For the text-containing cell, return its midpoint in (x, y) coordinate format. 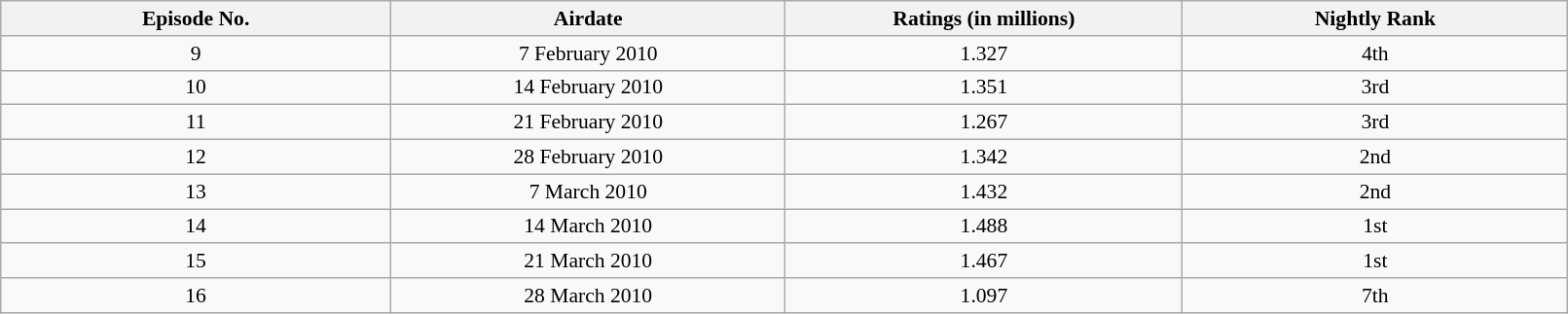
10 (197, 87)
Episode No. (197, 18)
1.342 (984, 157)
16 (197, 296)
1.488 (984, 227)
28 February 2010 (588, 157)
Nightly Rank (1375, 18)
11 (197, 122)
7 February 2010 (588, 53)
Airdate (588, 18)
Ratings (in millions) (984, 18)
14 (197, 227)
14 February 2010 (588, 87)
1.351 (984, 87)
13 (197, 192)
4th (1375, 53)
21 March 2010 (588, 262)
1.097 (984, 296)
14 March 2010 (588, 227)
7 March 2010 (588, 192)
1.267 (984, 122)
12 (197, 157)
1.432 (984, 192)
1.467 (984, 262)
15 (197, 262)
21 February 2010 (588, 122)
28 March 2010 (588, 296)
1.327 (984, 53)
7th (1375, 296)
9 (197, 53)
